Output the [X, Y] coordinate of the center of the cell containing the given text.  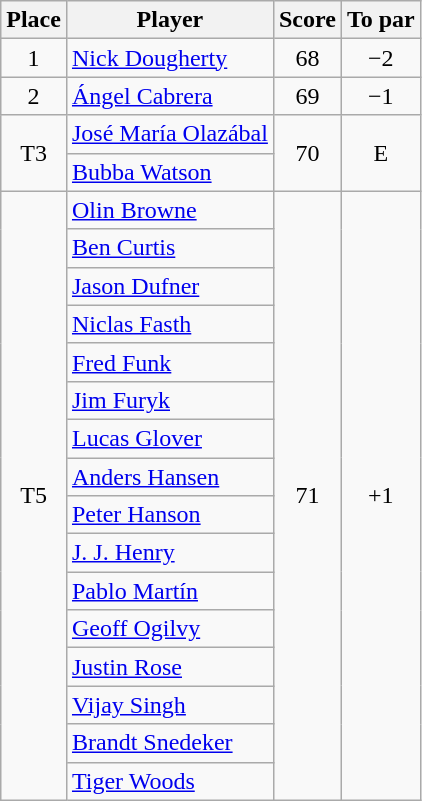
2 [34, 96]
1 [34, 58]
Peter Hanson [170, 515]
69 [307, 96]
J. J. Henry [170, 553]
+1 [380, 496]
Justin Rose [170, 667]
Anders Hansen [170, 477]
−2 [380, 58]
T5 [34, 496]
Player [170, 20]
Geoff Ogilvy [170, 629]
Nick Dougherty [170, 58]
Score [307, 20]
To par [380, 20]
Ángel Cabrera [170, 96]
Fred Funk [170, 362]
José María Olazábal [170, 134]
Brandt Snedeker [170, 743]
Olin Browne [170, 210]
Place [34, 20]
70 [307, 153]
71 [307, 496]
Jim Furyk [170, 400]
Vijay Singh [170, 705]
Jason Dufner [170, 286]
Bubba Watson [170, 172]
Pablo Martín [170, 591]
Tiger Woods [170, 781]
E [380, 153]
T3 [34, 153]
68 [307, 58]
Niclas Fasth [170, 324]
Lucas Glover [170, 438]
−1 [380, 96]
Ben Curtis [170, 248]
